Pinpoint the cell where the given text exists, returning its (x, y) midpoint coordinate. 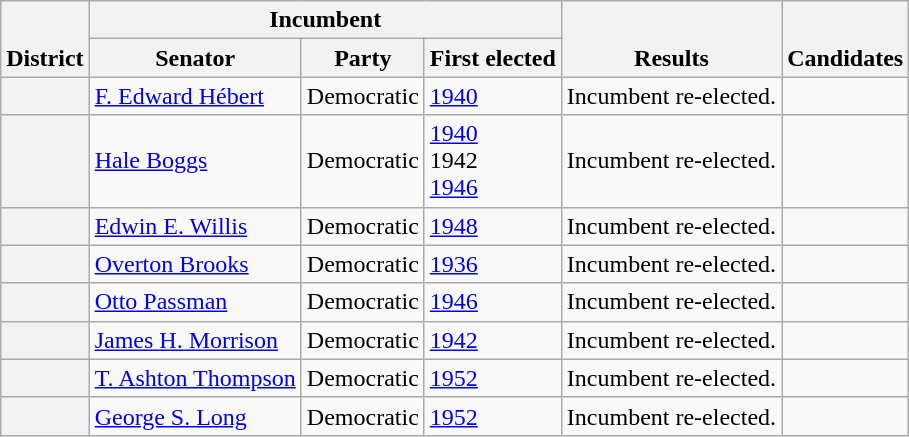
Edwin E. Willis (195, 226)
Incumbent (325, 20)
1948 (492, 226)
Otto Passman (195, 302)
Results (671, 39)
George S. Long (195, 416)
1946 (492, 302)
Hale Boggs (195, 161)
1940 (492, 96)
James H. Morrison (195, 340)
F. Edward Hébert (195, 96)
Candidates (846, 39)
Overton Brooks (195, 264)
19401942 1946 (492, 161)
District (45, 39)
1936 (492, 264)
Party (362, 58)
1942 (492, 340)
T. Ashton Thompson (195, 378)
First elected (492, 58)
Senator (195, 58)
